Capture the cell that displays the provided text and extract its [x, y] central coordinate. 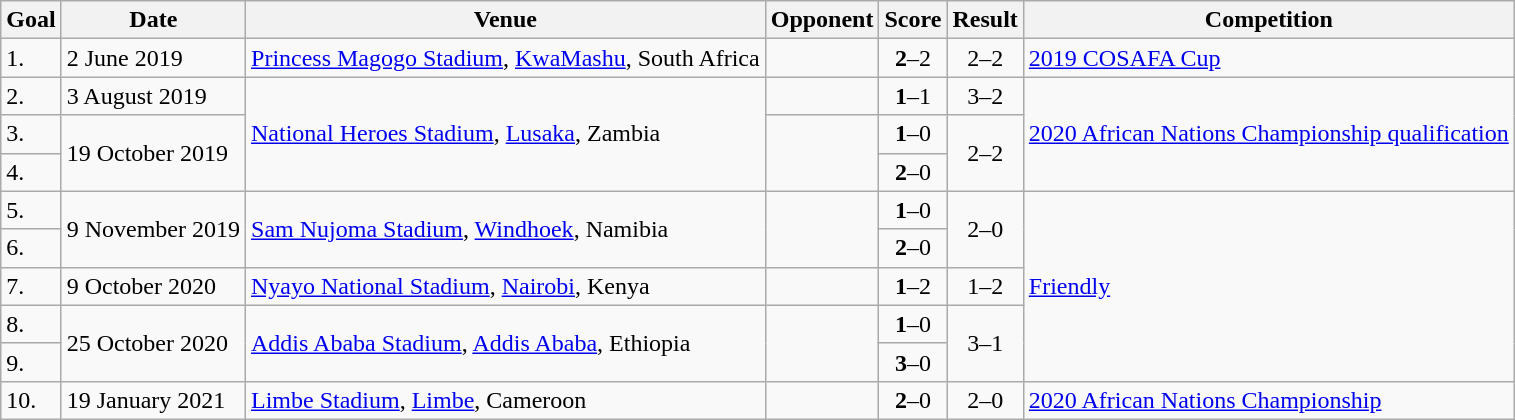
Limbe Stadium, Limbe, Cameroon [506, 400]
5. [31, 210]
Goal [31, 20]
3. [31, 134]
Princess Magogo Stadium, KwaMashu, South Africa [506, 58]
9 November 2019 [153, 229]
1–1 [913, 96]
3–2 [985, 96]
25 October 2020 [153, 343]
2. [31, 96]
2019 COSAFA Cup [1268, 58]
6. [31, 248]
Date [153, 20]
2020 African Nations Championship [1268, 400]
Friendly [1268, 286]
19 October 2019 [153, 153]
19 January 2021 [153, 400]
Venue [506, 20]
Addis Ababa Stadium, Addis Ababa, Ethiopia [506, 343]
Nyayo National Stadium, Nairobi, Kenya [506, 286]
3–1 [985, 343]
3 August 2019 [153, 96]
9. [31, 362]
8. [31, 324]
9 October 2020 [153, 286]
2 June 2019 [153, 58]
Opponent [822, 20]
National Heroes Stadium, Lusaka, Zambia [506, 134]
Competition [1268, 20]
Score [913, 20]
1. [31, 58]
Result [985, 20]
2020 African Nations Championship qualification [1268, 134]
7. [31, 286]
Sam Nujoma Stadium, Windhoek, Namibia [506, 229]
10. [31, 400]
3–0 [913, 362]
4. [31, 172]
